Return (X, Y) of the center of cell containing provided text 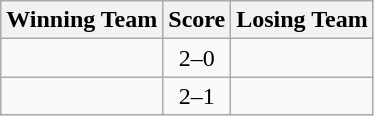
Score (197, 20)
2–1 (197, 96)
Losing Team (302, 20)
2–0 (197, 58)
Winning Team (82, 20)
